Determine the [X, Y] coordinate at the center of the cell enclosing the given text.  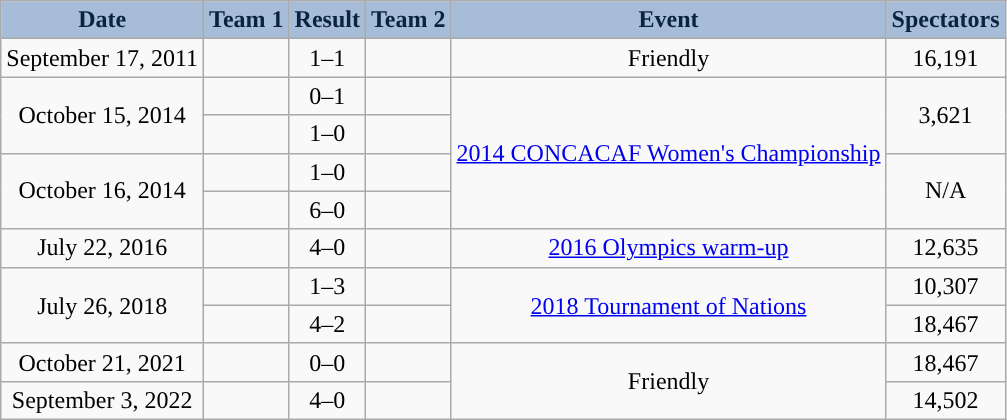
1–1 [327, 58]
October 15, 2014 [102, 115]
N/A [946, 191]
Team 2 [408, 20]
0–0 [327, 362]
2014 CONCACAF Women's Championship [668, 153]
0–1 [327, 96]
12,635 [946, 248]
September 3, 2022 [102, 400]
4–2 [327, 324]
10,307 [946, 286]
July 26, 2018 [102, 305]
Event [668, 20]
Team 1 [247, 20]
3,621 [946, 115]
Date [102, 20]
October 21, 2021 [102, 362]
October 16, 2014 [102, 191]
July 22, 2016 [102, 248]
14,502 [946, 400]
6–0 [327, 210]
16,191 [946, 58]
Result [327, 20]
2016 Olympics warm-up [668, 248]
2018 Tournament of Nations [668, 305]
1–3 [327, 286]
Spectators [946, 20]
September 17, 2011 [102, 58]
